Search for the cell housing the specified text and yield its [x, y] center coordinate. 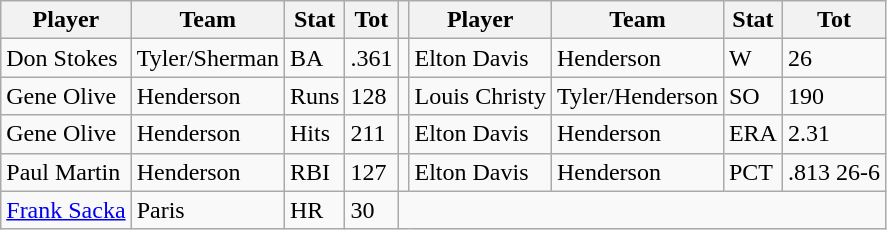
ERA [752, 134]
Runs [314, 96]
211 [372, 134]
Don Stokes [66, 58]
Hits [314, 134]
190 [834, 96]
Tyler/Sherman [208, 58]
SO [752, 96]
Paul Martin [66, 172]
.361 [372, 58]
PCT [752, 172]
2.31 [834, 134]
Paris [208, 210]
.813 26-6 [834, 172]
128 [372, 96]
BA [314, 58]
30 [372, 210]
127 [372, 172]
Tyler/Henderson [637, 96]
Frank Sacka [66, 210]
RBI [314, 172]
26 [834, 58]
HR [314, 210]
W [752, 58]
Louis Christy [480, 96]
